Scan for the cell matching the given text and deliver its [x, y] coordinate at center. 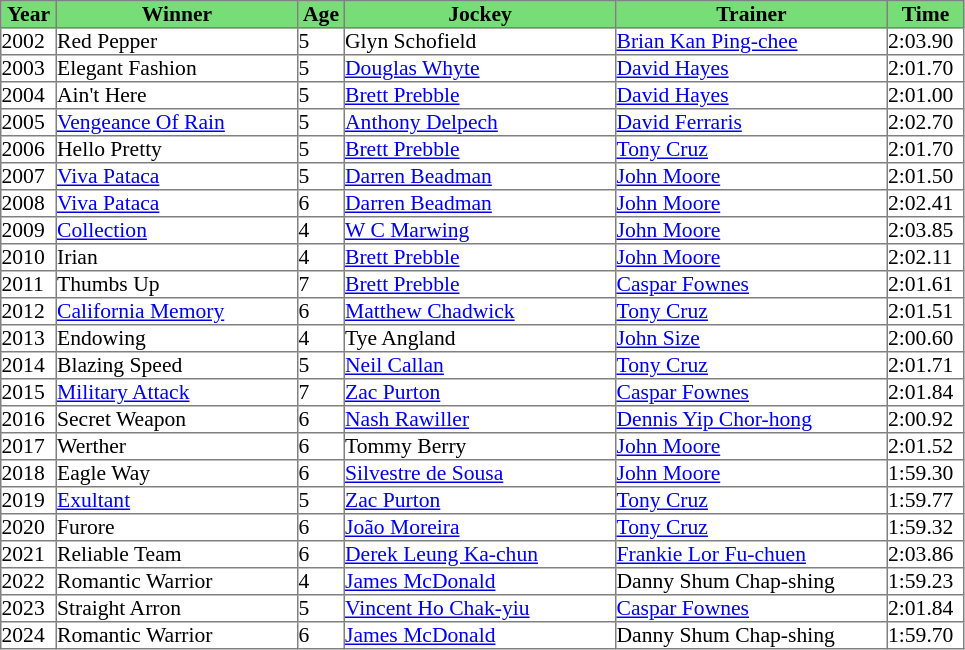
2:02.70 [925, 122]
2017 [29, 446]
2005 [29, 122]
Straight Arron [177, 608]
2:00.60 [925, 338]
1:59.30 [925, 474]
Elegant Fashion [177, 68]
2015 [29, 392]
2:02.41 [925, 204]
Collection [177, 230]
João Moreira [480, 528]
Nash Rawiller [480, 420]
2006 [29, 150]
2:03.90 [925, 42]
Silvestre de Sousa [480, 474]
1:59.23 [925, 582]
Vincent Ho Chak-yiu [480, 608]
2011 [29, 284]
Age [321, 14]
2012 [29, 312]
Military Attack [177, 392]
W C Marwing [480, 230]
2009 [29, 230]
2019 [29, 500]
2024 [29, 636]
John Size [752, 338]
Ain't Here [177, 96]
Reliable Team [177, 554]
2020 [29, 528]
1:59.70 [925, 636]
Jockey [480, 14]
Thumbs Up [177, 284]
Furore [177, 528]
Time [925, 14]
2:03.86 [925, 554]
Endowing [177, 338]
2:02.11 [925, 258]
2022 [29, 582]
Year [29, 14]
Exultant [177, 500]
2003 [29, 68]
2016 [29, 420]
2021 [29, 554]
2:01.51 [925, 312]
1:59.32 [925, 528]
Blazing Speed [177, 366]
1:59.77 [925, 500]
2002 [29, 42]
David Ferraris [752, 122]
2:01.71 [925, 366]
2:00.92 [925, 420]
Glyn Schofield [480, 42]
2:01.50 [925, 176]
Derek Leung Ka-chun [480, 554]
Neil Callan [480, 366]
2:01.52 [925, 446]
2008 [29, 204]
Hello Pretty [177, 150]
2023 [29, 608]
Red Pepper [177, 42]
2:03.85 [925, 230]
Dennis Yip Chor-hong [752, 420]
2013 [29, 338]
California Memory [177, 312]
Tye Angland [480, 338]
2004 [29, 96]
Brian Kan Ping-chee [752, 42]
Matthew Chadwick [480, 312]
Trainer [752, 14]
Irian [177, 258]
2018 [29, 474]
Eagle Way [177, 474]
Douglas Whyte [480, 68]
2014 [29, 366]
Frankie Lor Fu-chuen [752, 554]
2:01.00 [925, 96]
Tommy Berry [480, 446]
Anthony Delpech [480, 122]
Vengeance Of Rain [177, 122]
Secret Weapon [177, 420]
2010 [29, 258]
2:01.61 [925, 284]
Winner [177, 14]
Werther [177, 446]
2007 [29, 176]
